Detect which cell encompasses the target text, then output its (x, y) center coordinate. 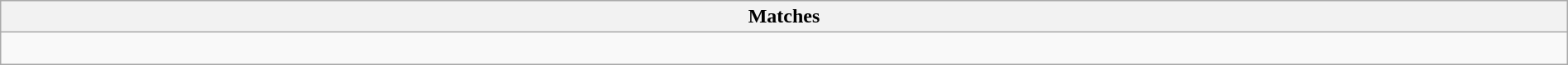
Matches (784, 17)
